Output the (x, y) coordinate of the center of the cell containing the given text.  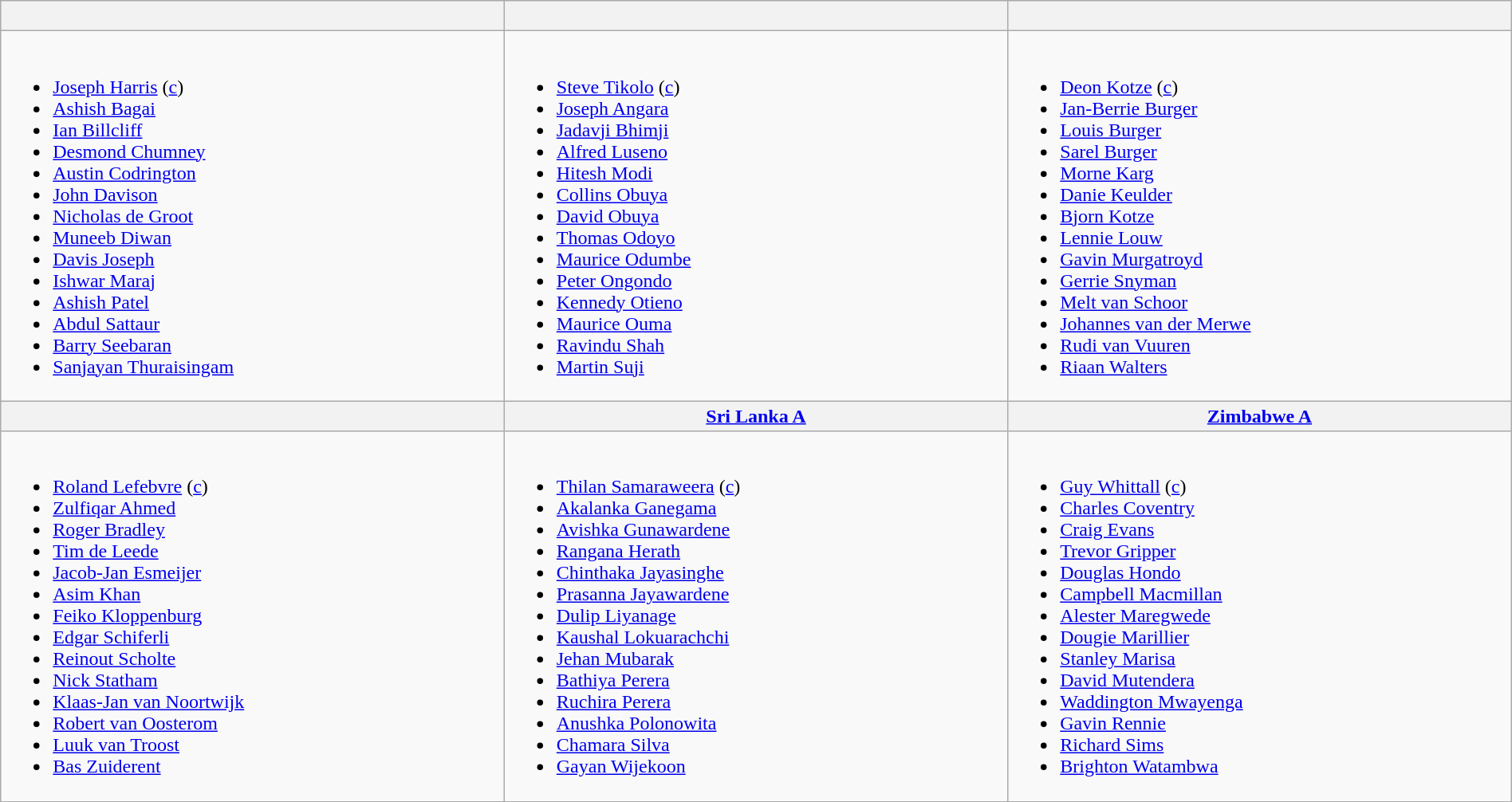
Sri Lanka A (756, 416)
Zimbabwe A (1260, 416)
